Detect which cell encompasses the target text, then output its (x, y) center coordinate. 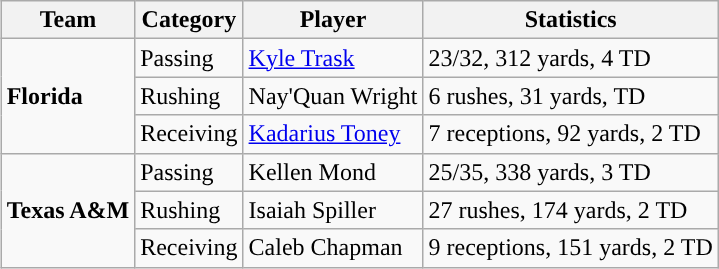
Texas A&M (68, 210)
27 rushes, 174 yards, 2 TD (570, 210)
7 receptions, 92 yards, 2 TD (570, 134)
Statistics (570, 20)
Florida (68, 96)
Kyle Trask (333, 58)
Isaiah Spiller (333, 210)
Kadarius Toney (333, 134)
23/32, 312 yards, 4 TD (570, 58)
Team (68, 20)
Kellen Mond (333, 172)
9 receptions, 151 yards, 2 TD (570, 248)
25/35, 338 yards, 3 TD (570, 172)
Player (333, 20)
6 rushes, 31 yards, TD (570, 96)
Nay'Quan Wright (333, 96)
Caleb Chapman (333, 248)
Category (189, 20)
